Provide the [X, Y] coordinate of the cell's center where the given text is located.  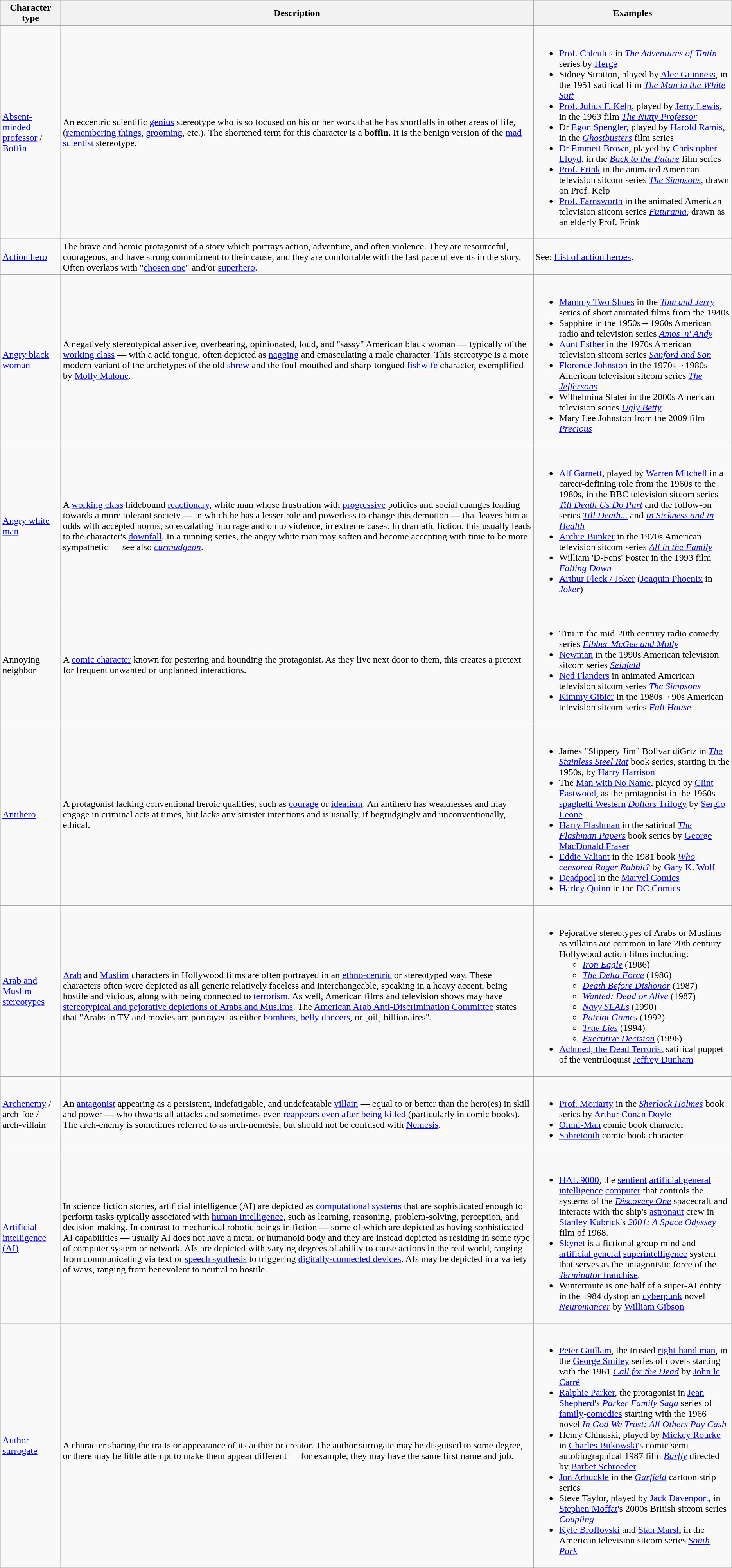
Archenemy / arch-foe / arch-villain [30, 1114]
Character type [30, 13]
Artificial intelligence (AI) [30, 1238]
Action hero [30, 257]
Arab and Muslim stereotypes [30, 991]
Annoying neighbor [30, 665]
Description [297, 13]
Absent-minded professor / Boffin [30, 132]
Angry white man [30, 526]
Examples [633, 13]
See: List of action heroes. [633, 257]
Antihero [30, 815]
Prof. Moriarty in the Sherlock Holmes book series by Arthur Conan DoyleOmni-Man comic book characterSabretooth comic book character [633, 1114]
Angry black woman [30, 360]
Author surrogate [30, 1445]
